Provide the (x, y) coordinate of the cell's center where the given text is located.  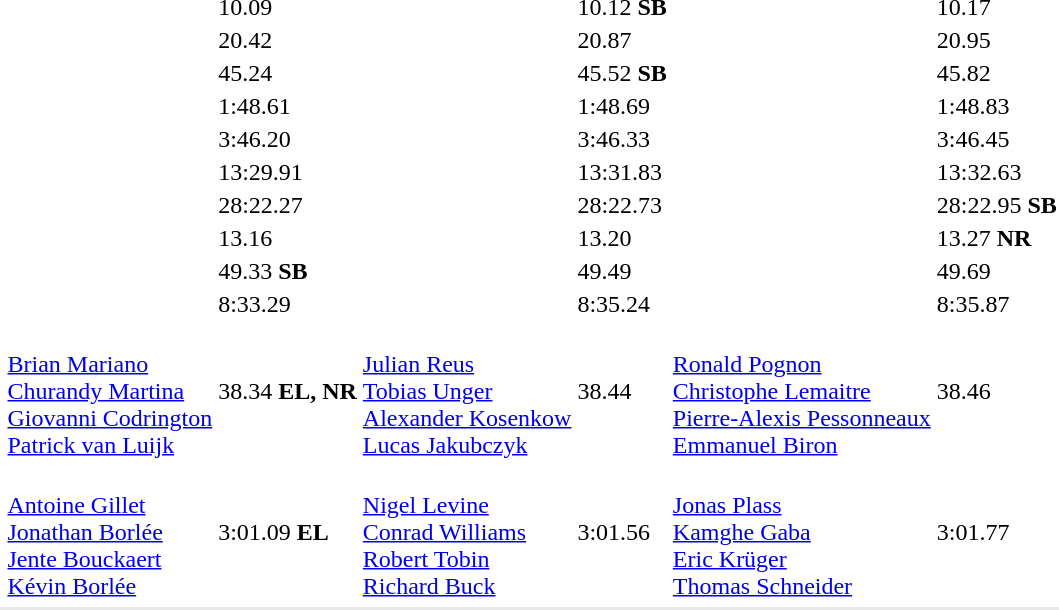
8:35.24 (622, 304)
1:48.69 (622, 106)
13.16 (288, 238)
8:35.87 (996, 304)
Antoine Gillet Jonathan Borlée Jente Bouckaert Kévin Borlée (110, 532)
28:22.27 (288, 205)
28:22.73 (622, 205)
1:48.61 (288, 106)
3:46.33 (622, 139)
3:01.09 EL (288, 532)
20.95 (996, 40)
3:46.20 (288, 139)
Jonas Plass Kamghe Gaba Eric Krüger Thomas Schneider (802, 532)
38.44 (622, 391)
49.33 SB (288, 271)
45.52 SB (622, 73)
38.34 EL, NR (288, 391)
Julian Reus Tobias Unger Alexander Kosenkow Lucas Jakubczyk (467, 391)
45.24 (288, 73)
20.87 (622, 40)
38.46 (996, 391)
13:32.63 (996, 172)
13:29.91 (288, 172)
8:33.29 (288, 304)
28:22.95 SB (996, 205)
13.27 NR (996, 238)
20.42 (288, 40)
3:01.77 (996, 532)
Nigel Levine Conrad Williams Robert Tobin Richard Buck (467, 532)
45.82 (996, 73)
3:46.45 (996, 139)
1:48.83 (996, 106)
49.49 (622, 271)
49.69 (996, 271)
Brian MarianoChurandy MartinaGiovanni CodringtonPatrick van Luijk (110, 391)
Ronald Pognon Christophe Lemaitre Pierre-Alexis Pessonneaux Emmanuel Biron (802, 391)
13:31.83 (622, 172)
13.20 (622, 238)
3:01.56 (622, 532)
